Detect which cell encompasses the target text, then output its (X, Y) center coordinate. 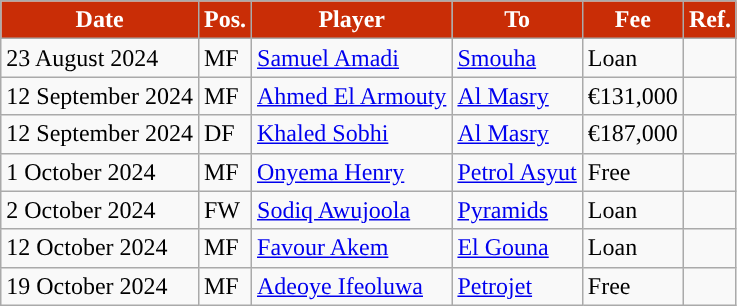
Player (352, 20)
Smouha (517, 58)
€131,000 (632, 96)
Ref. (710, 20)
2 October 2024 (100, 210)
Ahmed El Armouty (352, 96)
El Gouna (517, 248)
Date (100, 20)
Pyramids (517, 210)
Favour Akem (352, 248)
DF (224, 134)
Samuel Amadi (352, 58)
Petrojet (517, 286)
Onyema Henry (352, 172)
Fee (632, 20)
23 August 2024 (100, 58)
Sodiq Awujoola (352, 210)
1 October 2024 (100, 172)
FW (224, 210)
Petrol Asyut (517, 172)
12 October 2024 (100, 248)
To (517, 20)
€187,000 (632, 134)
Khaled Sobhi (352, 134)
Pos. (224, 20)
19 October 2024 (100, 286)
Adeoye Ifeoluwa (352, 286)
